Capture the cell that displays the provided text and extract its [X, Y] central coordinate. 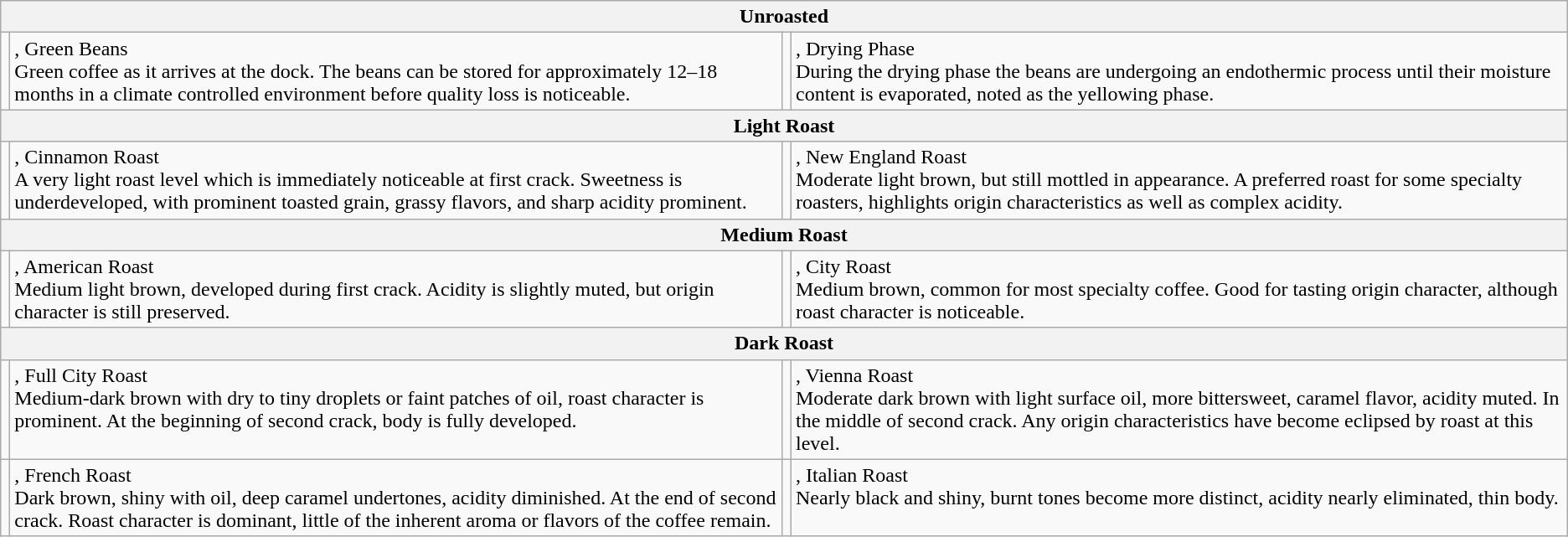
, City RoastMedium brown, common for most specialty coffee. Good for tasting origin character, although roast character is noticeable. [1179, 289]
, Italian RoastNearly black and shiny, burnt tones become more distinct, acidity nearly eliminated, thin body. [1179, 498]
Unroasted [784, 17]
Dark Roast [784, 343]
, American RoastMedium light brown, developed during first crack. Acidity is slightly muted, but origin character is still preserved. [396, 289]
Medium Roast [784, 235]
Light Roast [784, 126]
